From the cell containing the given text, extract its center point as (x, y) coordinate. 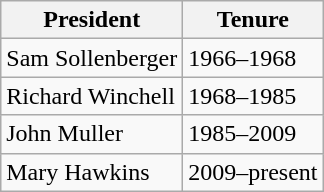
1966–1968 (253, 58)
Tenure (253, 20)
Richard Winchell (92, 96)
Sam Sollenberger (92, 58)
Mary Hawkins (92, 172)
2009–present (253, 172)
President (92, 20)
1985–2009 (253, 134)
John Muller (92, 134)
1968–1985 (253, 96)
